Search for the cell housing the specified text and yield its [X, Y] center coordinate. 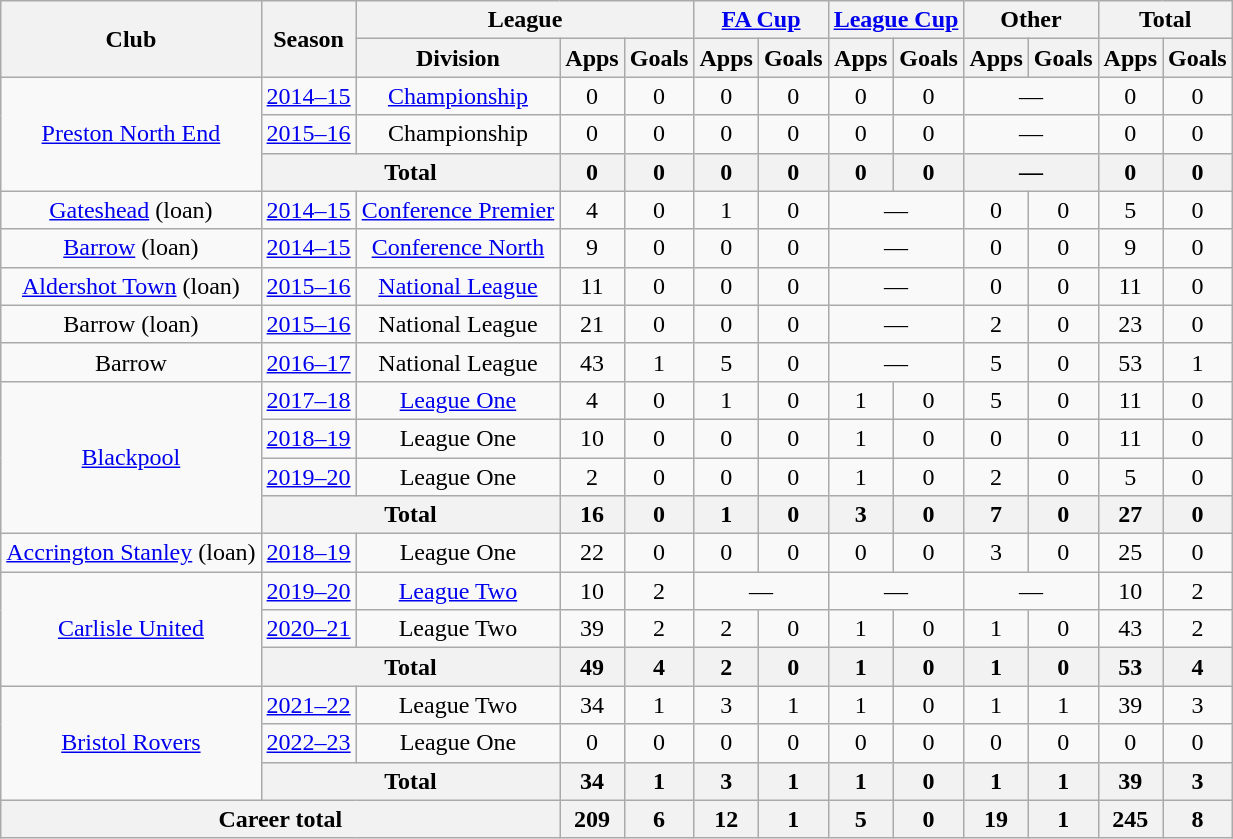
21 [592, 324]
2022–23 [308, 743]
League [525, 20]
23 [1130, 324]
Barrow [131, 362]
49 [592, 667]
League Cup [896, 20]
Aldershot Town (loan) [131, 286]
Club [131, 39]
25 [1130, 553]
FA Cup [761, 20]
27 [1130, 515]
12 [726, 819]
Other [1031, 20]
Gateshead (loan) [131, 210]
Bristol Rovers [131, 743]
Division [458, 58]
Conference Premier [458, 210]
22 [592, 553]
7 [996, 515]
2016–17 [308, 362]
Career total [280, 819]
Carlisle United [131, 629]
Accrington Stanley (loan) [131, 553]
Conference North [458, 248]
6 [659, 819]
2021–22 [308, 705]
Preston North End [131, 134]
19 [996, 819]
245 [1130, 819]
2017–18 [308, 400]
2020–21 [308, 629]
209 [592, 819]
Season [308, 39]
Blackpool [131, 457]
8 [1197, 819]
16 [592, 515]
